Pinpoint the cell where the given text exists, returning its (x, y) midpoint coordinate. 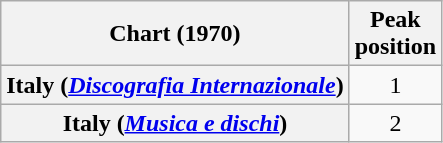
2 (395, 123)
Italy (Musica e dischi) (175, 123)
Chart (1970) (175, 34)
1 (395, 85)
Peakposition (395, 34)
Italy (Discografia Internazionale) (175, 85)
